Provide the (X, Y) coordinate of the cell's center where the given text is located.  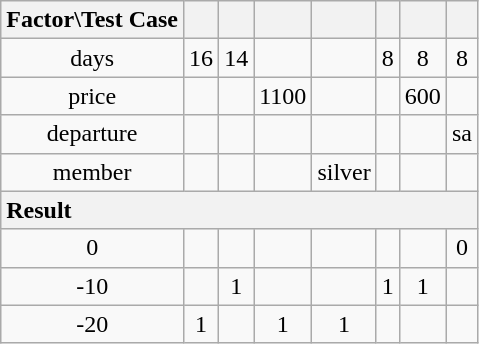
sa (462, 134)
600 (422, 96)
member (92, 172)
-10 (92, 286)
1100 (283, 96)
silver (344, 172)
days (92, 58)
14 (236, 58)
departure (92, 134)
Result (240, 210)
Factor\Test Case (92, 20)
price (92, 96)
16 (202, 58)
-20 (92, 324)
